Detect which cell encompasses the target text, then output its (x, y) center coordinate. 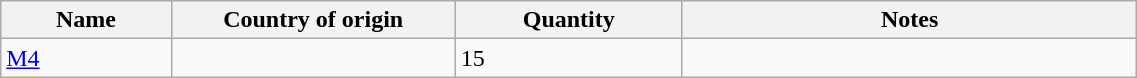
Quantity (568, 20)
Notes (909, 20)
15 (568, 58)
Country of origin (313, 20)
M4 (86, 58)
Name (86, 20)
